Provide the [X, Y] coordinate of the cell's center where the given text is located.  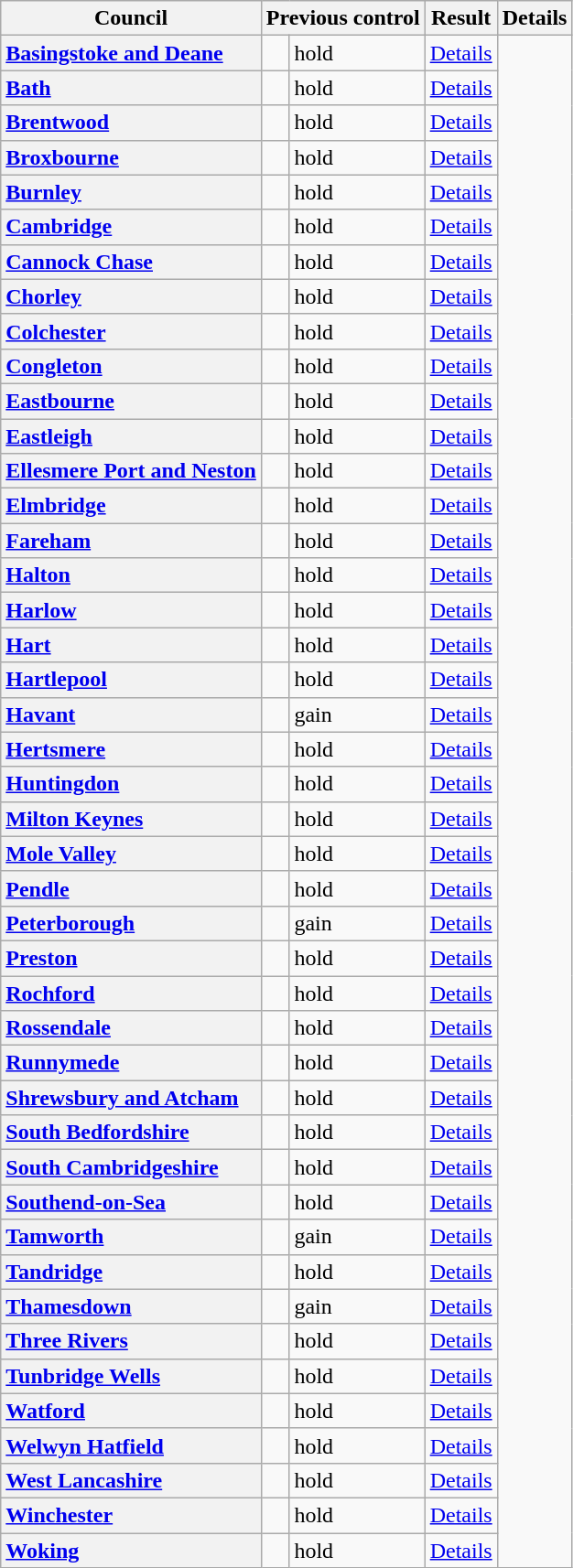
Milton Keynes [132, 819]
Thamesdown [132, 1306]
Eastbourne [132, 401]
South Bedfordshire [132, 1133]
Rochford [132, 993]
Winchester [132, 1515]
Previous control [342, 18]
Colchester [132, 331]
Shrewsbury and Atcham [132, 1098]
Chorley [132, 296]
Pendle [132, 888]
Rossendale [132, 1028]
Burnley [132, 192]
Welwyn Hatfield [132, 1445]
Elmbridge [132, 506]
Cambridge [132, 227]
Tamworth [132, 1237]
Hertsmere [132, 749]
Woking [132, 1551]
Harlow [132, 610]
Preston [132, 958]
Halton [132, 575]
Fareham [132, 541]
Ellesmere Port and Neston [132, 471]
Havant [132, 714]
Broxbourne [132, 157]
Peterborough [132, 923]
Hart [132, 645]
Brentwood [132, 123]
Southend-on-Sea [132, 1202]
Council [132, 18]
Basingstoke and Deane [132, 53]
Bath [132, 88]
Cannock Chase [132, 262]
Huntingdon [132, 784]
South Cambridgeshire [132, 1167]
Tunbridge Wells [132, 1376]
Eastleigh [132, 436]
Hartlepool [132, 680]
Tandridge [132, 1272]
Three Rivers [132, 1341]
Runnymede [132, 1063]
Result [461, 18]
Congleton [132, 366]
West Lancashire [132, 1480]
Watford [132, 1411]
Mole Valley [132, 854]
